Output the (X, Y) coordinate of the center of the cell containing the given text.  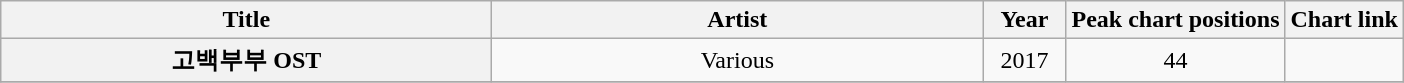
Various (738, 60)
Title (246, 20)
44 (1176, 60)
Artist (738, 20)
Peak chart positions (1176, 20)
2017 (1024, 60)
고백부부 OST (246, 60)
Chart link (1344, 20)
Year (1024, 20)
